Return the [X, Y] coordinate for the center point of the cell that contains the specified text.  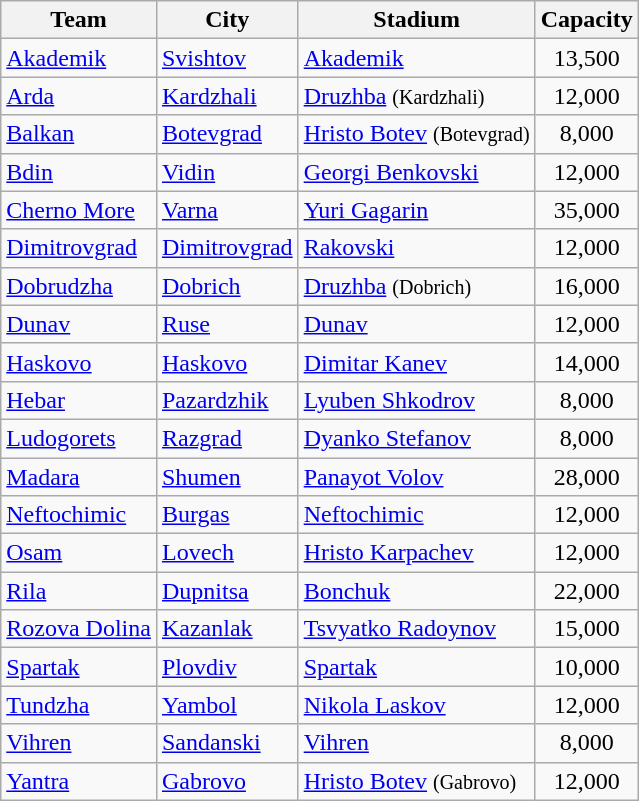
Varna [227, 210]
Rila [79, 591]
Balkan [79, 134]
Bdin [79, 172]
Yuri Gagarin [416, 210]
10,000 [586, 667]
Yambol [227, 705]
35,000 [586, 210]
15,000 [586, 629]
Kazanlak [227, 629]
Razgrad [227, 438]
Bonchuk [416, 591]
Burgas [227, 515]
Nikola Laskov [416, 705]
Druzhba (Kardzhali) [416, 96]
Dobrudzha [79, 286]
Dobrich [227, 286]
Dimitar Kanev [416, 362]
14,000 [586, 362]
13,500 [586, 58]
Team [79, 20]
Tsvyatko Radoynov [416, 629]
Capacity [586, 20]
Botevgrad [227, 134]
Lovech [227, 553]
Druzhba (Dobrich) [416, 286]
Osam [79, 553]
Yantra [79, 781]
Plovdiv [227, 667]
16,000 [586, 286]
Rakovski [416, 248]
22,000 [586, 591]
Hristo Karpachev [416, 553]
Ludogorets [79, 438]
Cherno More [79, 210]
Hristo Botev (Gabrovo) [416, 781]
Dyanko Stefanov [416, 438]
Vidin [227, 172]
Kardzhali [227, 96]
Sandanski [227, 743]
Hebar [79, 400]
Gabrovo [227, 781]
City [227, 20]
Arda [79, 96]
Rozova Dolina [79, 629]
Shumen [227, 477]
Pazardzhik [227, 400]
Madara [79, 477]
Lyuben Shkodrov [416, 400]
Panayot Volov [416, 477]
Tundzha [79, 705]
Georgi Benkovski [416, 172]
Svishtov [227, 58]
Dupnitsa [227, 591]
28,000 [586, 477]
Hristo Botev (Botevgrad) [416, 134]
Ruse [227, 324]
Stadium [416, 20]
